Determine the (x, y) coordinate at the center of the cell enclosing the given text.  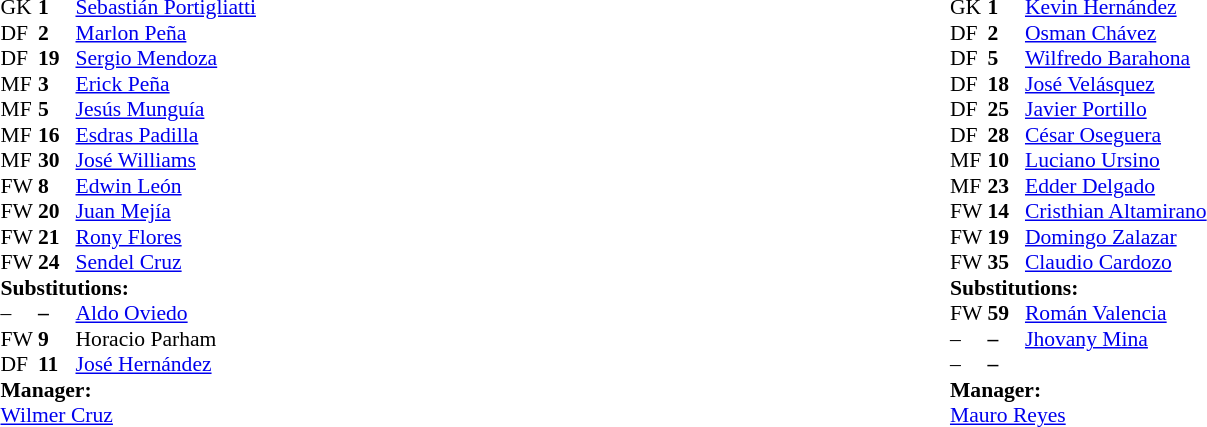
Edwin León (166, 186)
11 (57, 365)
César Oseguera (1116, 135)
Claudio Cardozo (1116, 263)
10 (1006, 161)
Horacio Parham (166, 339)
25 (1006, 109)
Luciano Ursino (1116, 161)
Edder Delgado (1116, 186)
Aldo Oviedo (166, 313)
José Williams (166, 161)
Wilfredo Barahona (1116, 59)
Javier Portillo (1116, 109)
Domingo Zalazar (1116, 237)
Cristhian Altamirano (1116, 211)
Juan Mejía (166, 211)
3 (57, 84)
8 (57, 186)
14 (1006, 211)
24 (57, 263)
59 (1006, 313)
30 (57, 161)
16 (57, 135)
Jesús Munguía (166, 109)
35 (1006, 263)
20 (57, 211)
José Velásquez (1116, 84)
23 (1006, 186)
9 (57, 339)
Marlon Peña (166, 33)
Osman Chávez (1116, 33)
Jhovany Mina (1116, 339)
28 (1006, 135)
José Hernández (166, 365)
Rony Flores (166, 237)
Román Valencia (1116, 313)
21 (57, 237)
18 (1006, 84)
Sendel Cruz (166, 263)
Erick Peña (166, 84)
Sergio Mendoza (166, 59)
Esdras Padilla (166, 135)
